Capture the cell that displays the provided text and extract its (x, y) central coordinate. 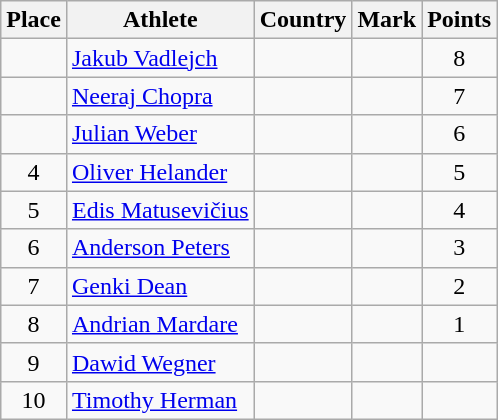
Country (303, 20)
Timothy Herman (160, 400)
Anderson Peters (160, 248)
10 (34, 400)
2 (460, 286)
Place (34, 20)
9 (34, 362)
Mark (387, 20)
Edis Matusevičius (160, 210)
Jakub Vadlejch (160, 58)
Oliver Helander (160, 172)
Julian Weber (160, 134)
Dawid Wegner (160, 362)
1 (460, 324)
Points (460, 20)
Genki Dean (160, 286)
Andrian Mardare (160, 324)
Athlete (160, 20)
Neeraj Chopra (160, 96)
3 (460, 248)
